Extract the [x, y] coordinate from the center of the cell holding the provided text.  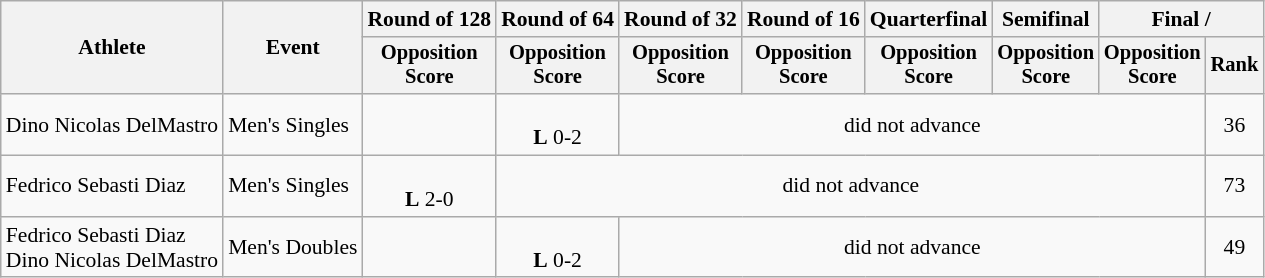
73 [1235, 186]
Round of 16 [804, 19]
Round of 128 [429, 19]
Dino Nicolas DelMastro [112, 124]
Final / [1181, 19]
Fedrico Sebasti Diaz [112, 186]
36 [1235, 124]
Round of 64 [558, 19]
Fedrico Sebasti DiazDino Nicolas DelMastro [112, 248]
Rank [1235, 66]
Quarterfinal [929, 19]
Event [292, 48]
49 [1235, 248]
Round of 32 [680, 19]
Athlete [112, 48]
L 2-0 [429, 186]
Men's Doubles [292, 248]
Semifinal [1046, 19]
